Identify which cell holds the provided text, then report its [X, Y] central coordinate. 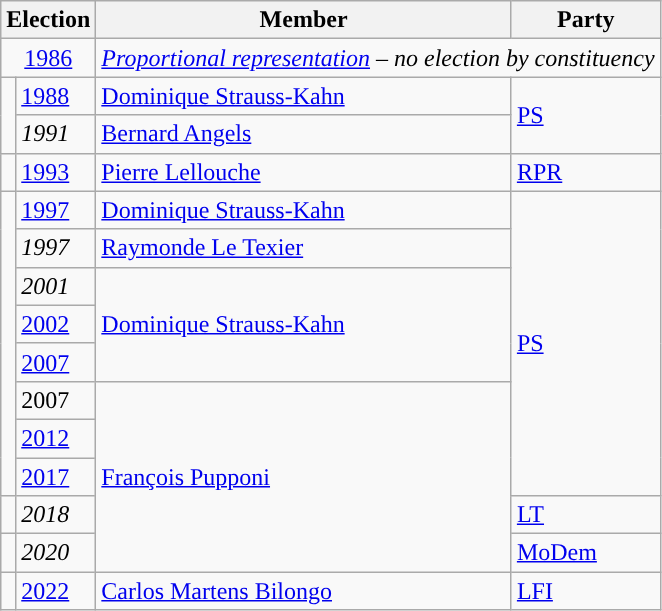
1993 [56, 172]
1986 [48, 58]
2001 [56, 286]
LFI [586, 591]
2020 [56, 553]
François Pupponi [304, 476]
1988 [56, 96]
LT [586, 515]
MoDem [586, 553]
2012 [56, 438]
Raymonde Le Texier [304, 248]
1991 [56, 134]
Proportional representation – no election by constituency [378, 58]
Pierre Lellouche [304, 172]
Election [48, 20]
Bernard Angels [304, 134]
Party [586, 20]
2017 [56, 477]
Member [304, 20]
2018 [56, 515]
2002 [56, 324]
2022 [56, 591]
RPR [586, 172]
Carlos Martens Bilongo [304, 591]
